Output the (x, y) coordinate of the center of the cell containing the given text.  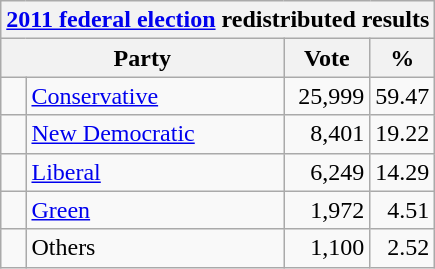
Vote (327, 58)
% (402, 58)
59.47 (402, 96)
8,401 (327, 134)
2.52 (402, 248)
14.29 (402, 172)
6,249 (327, 172)
4.51 (402, 210)
1,100 (327, 248)
19.22 (402, 134)
Conservative (155, 96)
Liberal (155, 172)
Others (155, 248)
2011 federal election redistributed results (218, 20)
Party (142, 58)
25,999 (327, 96)
New Democratic (155, 134)
1,972 (327, 210)
Green (155, 210)
